Return [x, y] of the center of cell containing provided text 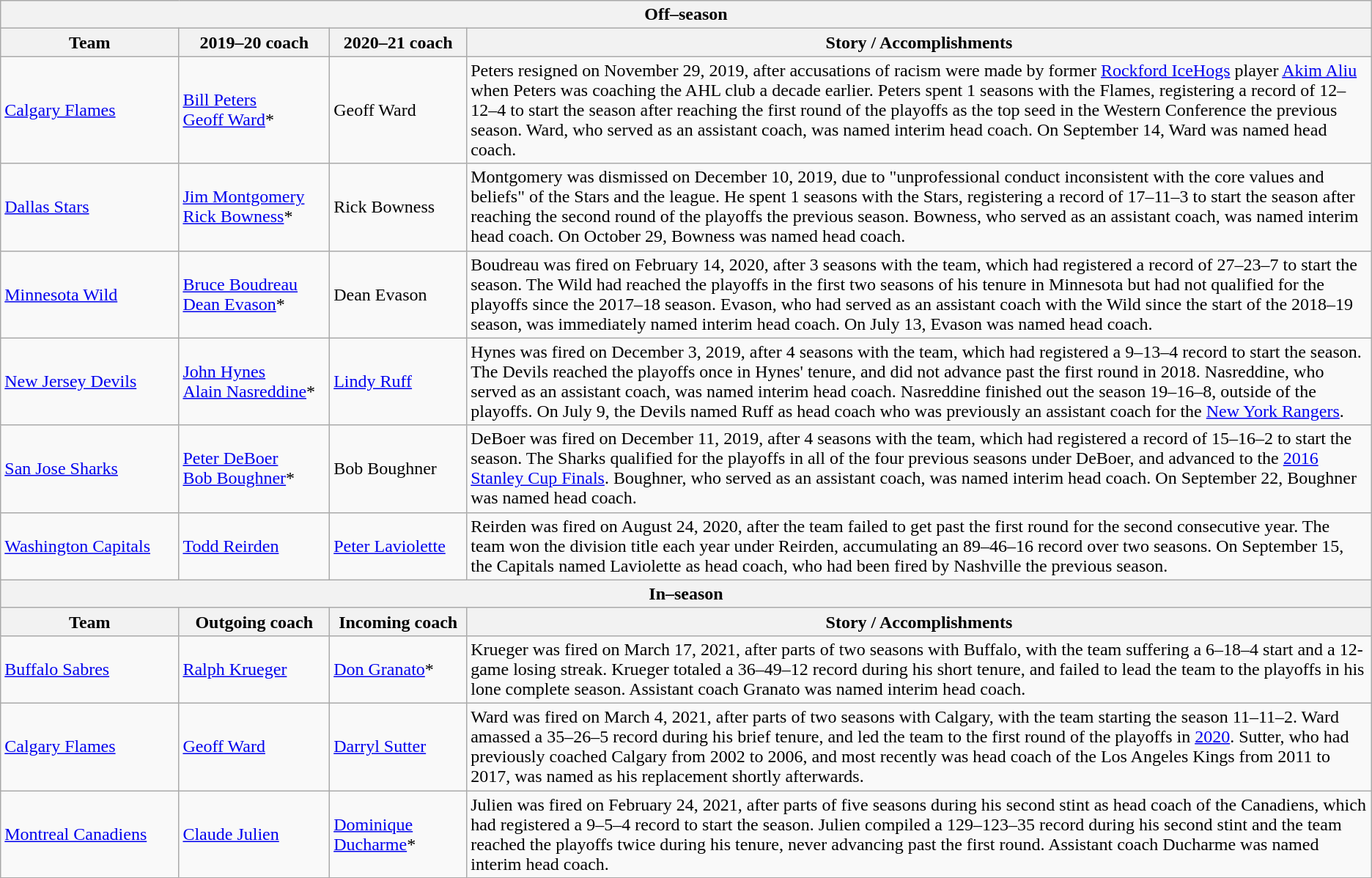
In–season [686, 594]
Buffalo Sabres [89, 669]
Dean Evason [399, 295]
Minnesota Wild [89, 295]
2019–20 coach [254, 43]
Jim MontgomeryRick Bowness* [254, 207]
2020–21 coach [399, 43]
Montreal Canadiens [89, 834]
Ralph Krueger [254, 669]
Rick Bowness [399, 207]
New Jersey Devils [89, 381]
Todd Reirden [254, 546]
San Jose Sharks [89, 469]
Darryl Sutter [399, 746]
Peter DeBoerBob Boughner* [254, 469]
Bruce BoudreauDean Evason* [254, 295]
Incoming coach [399, 621]
Claude Julien [254, 834]
John HynesAlain Nasreddine* [254, 381]
Bob Boughner [399, 469]
Dominique Ducharme* [399, 834]
Off–season [686, 15]
Peter Laviolette [399, 546]
Bill PetersGeoff Ward* [254, 110]
Dallas Stars [89, 207]
Outgoing coach [254, 621]
Don Granato* [399, 669]
Lindy Ruff [399, 381]
Washington Capitals [89, 546]
